Provide the (x, y) coordinate of the cell's center where the given text is located.  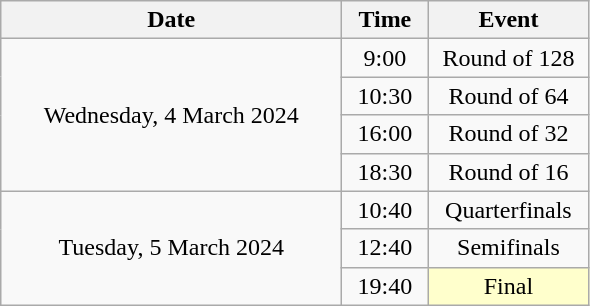
Tuesday, 5 March 2024 (172, 248)
Quarterfinals (508, 210)
19:40 (385, 286)
Date (172, 20)
Final (508, 286)
Round of 128 (508, 58)
Round of 32 (508, 134)
Round of 16 (508, 172)
18:30 (385, 172)
12:40 (385, 248)
9:00 (385, 58)
Round of 64 (508, 96)
Event (508, 20)
Wednesday, 4 March 2024 (172, 115)
Semifinals (508, 248)
16:00 (385, 134)
Time (385, 20)
10:40 (385, 210)
10:30 (385, 96)
